Output the [X, Y] coordinate of the center of the cell containing the given text.  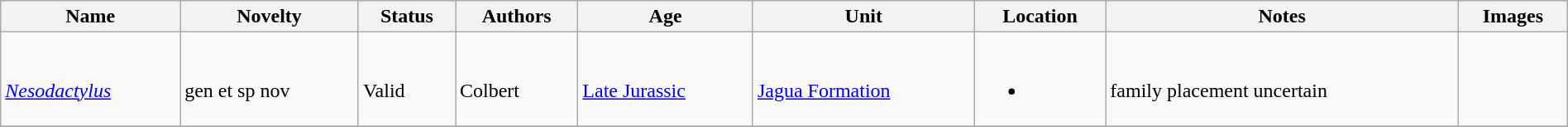
Status [407, 17]
Age [666, 17]
Images [1513, 17]
Name [91, 17]
Nesodactylus [91, 80]
Authors [516, 17]
gen et sp nov [270, 80]
Novelty [270, 17]
Late Jurassic [666, 80]
family placement uncertain [1282, 80]
Valid [407, 80]
Jagua Formation [863, 80]
Colbert [516, 80]
Location [1040, 17]
Unit [863, 17]
Notes [1282, 17]
